Pinpoint the cell where the given text exists, returning its [x, y] midpoint coordinate. 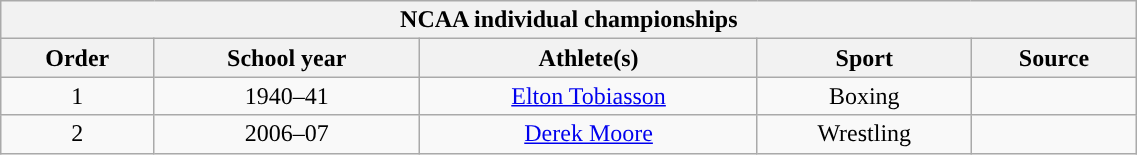
NCAA individual championships [569, 20]
Order [78, 58]
1 [78, 96]
Source [1054, 58]
Elton Tobiasson [589, 96]
Sport [864, 58]
2 [78, 134]
Derek Moore [589, 134]
2006–07 [287, 134]
Boxing [864, 96]
Wrestling [864, 134]
1940–41 [287, 96]
School year [287, 58]
Athlete(s) [589, 58]
